Search for the cell housing the specified text and yield its [X, Y] center coordinate. 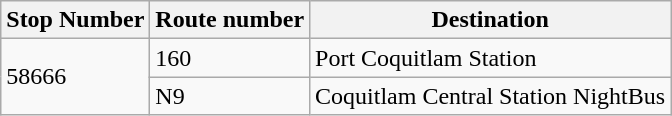
N9 [230, 96]
Coquitlam Central Station NightBus [490, 96]
Route number [230, 20]
160 [230, 58]
58666 [76, 77]
Port Coquitlam Station [490, 58]
Destination [490, 20]
Stop Number [76, 20]
